For the text-containing cell, return its midpoint in (x, y) coordinate format. 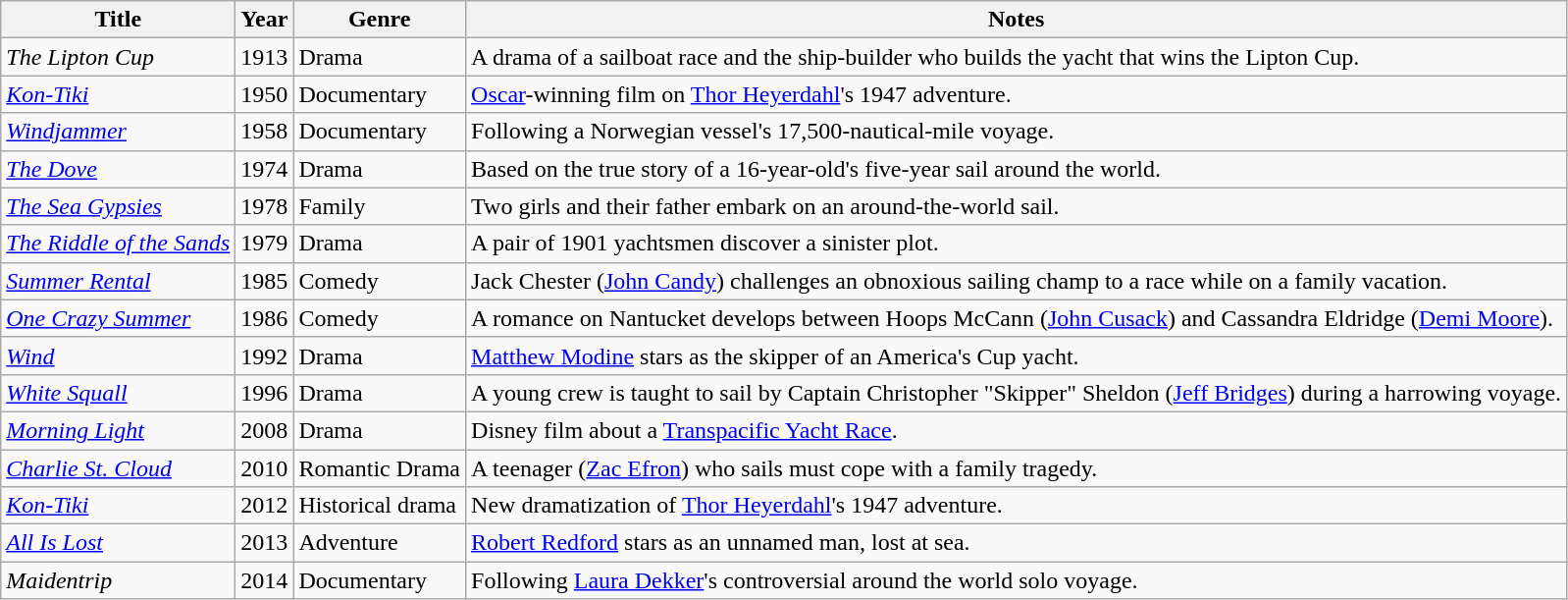
A young crew is taught to sail by Captain Christopher "Skipper" Sheldon (Jeff Bridges) during a harrowing voyage. (1017, 393)
1913 (265, 57)
A drama of a sailboat race and the ship-builder who builds the yacht that wins the Lipton Cup. (1017, 57)
1985 (265, 281)
Genre (380, 20)
Based on the true story of a 16-year-old's five-year sail around the world. (1017, 169)
Oscar-winning film on Thor Heyerdahl's 1947 adventure. (1017, 94)
Maidentrip (118, 580)
2008 (265, 430)
1986 (265, 318)
Family (380, 206)
Windjammer (118, 132)
1950 (265, 94)
Adventure (380, 543)
Year (265, 20)
Summer Rental (118, 281)
The Sea Gypsies (118, 206)
Jack Chester (John Candy) challenges an obnoxious sailing champ to a race while on a family vacation. (1017, 281)
Robert Redford stars as an unnamed man, lost at sea. (1017, 543)
1978 (265, 206)
Title (118, 20)
1974 (265, 169)
Wind (118, 355)
Disney film about a Transpacific Yacht Race. (1017, 430)
The Dove (118, 169)
Historical drama (380, 506)
Charlie St. Cloud (118, 468)
1992 (265, 355)
2010 (265, 468)
Two girls and their father embark on an around-the-world sail. (1017, 206)
Following a Norwegian vessel's 17,500-nautical-mile voyage. (1017, 132)
A romance on Nantucket develops between Hoops McCann (John Cusack) and Cassandra Eldridge (Demi Moore). (1017, 318)
2012 (265, 506)
1958 (265, 132)
The Riddle of the Sands (118, 244)
Notes (1017, 20)
A teenager (Zac Efron) who sails must cope with a family tragedy. (1017, 468)
A pair of 1901 yachtsmen discover a sinister plot. (1017, 244)
The Lipton Cup (118, 57)
Morning Light (118, 430)
2014 (265, 580)
1996 (265, 393)
2013 (265, 543)
New dramatization of Thor Heyerdahl's 1947 adventure. (1017, 506)
Following Laura Dekker's controversial around the world solo voyage. (1017, 580)
All Is Lost (118, 543)
1979 (265, 244)
One Crazy Summer (118, 318)
Romantic Drama (380, 468)
White Squall (118, 393)
Matthew Modine stars as the skipper of an America's Cup yacht. (1017, 355)
